From the cell containing the given text, extract its center point as [X, Y] coordinate. 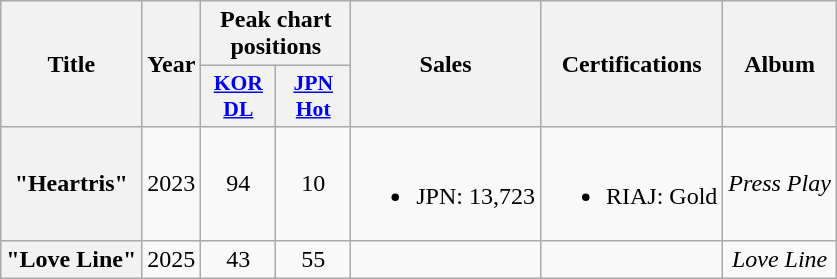
"Heartris" [72, 184]
Press Play [780, 184]
"Love Line" [72, 259]
KORDL [238, 96]
Title [72, 64]
Album [780, 64]
Certifications [631, 64]
43 [238, 259]
94 [238, 184]
JPNHot [314, 96]
55 [314, 259]
2023 [172, 184]
Love Line [780, 259]
Peak chart positions [276, 34]
Year [172, 64]
RIAJ: Gold [631, 184]
2025 [172, 259]
Sales [446, 64]
10 [314, 184]
JPN: 13,723 [446, 184]
